Provide the (x, y) coordinate of the cell's center where the given text is located.  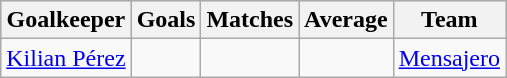
Goals (166, 20)
Matches (250, 20)
Kilian Pérez (66, 58)
Average (346, 20)
Goalkeeper (66, 20)
Team (449, 20)
Mensajero (449, 58)
